Find where the given text appears and provide that cell's center as (X, Y) coordinate. 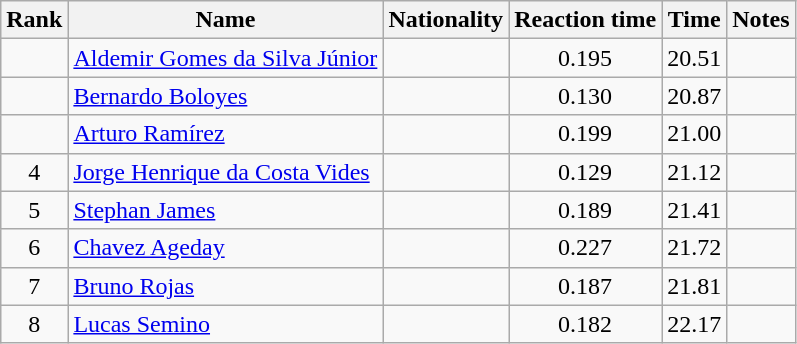
Reaction time (586, 20)
8 (34, 324)
4 (34, 172)
6 (34, 248)
21.12 (694, 172)
Bernardo Boloyes (226, 96)
0.195 (586, 58)
0.182 (586, 324)
Nationality (446, 20)
Bruno Rojas (226, 286)
Aldemir Gomes da Silva Júnior (226, 58)
0.189 (586, 210)
21.72 (694, 248)
0.227 (586, 248)
0.187 (586, 286)
Rank (34, 20)
Chavez Ageday (226, 248)
7 (34, 286)
Jorge Henrique da Costa Vides (226, 172)
Notes (761, 20)
0.130 (586, 96)
21.00 (694, 134)
Name (226, 20)
Arturo Ramírez (226, 134)
Stephan James (226, 210)
0.129 (586, 172)
21.81 (694, 286)
Lucas Semino (226, 324)
20.51 (694, 58)
0.199 (586, 134)
20.87 (694, 96)
5 (34, 210)
Time (694, 20)
22.17 (694, 324)
21.41 (694, 210)
